Extract the [X, Y] coordinate from the center of the cell holding the provided text.  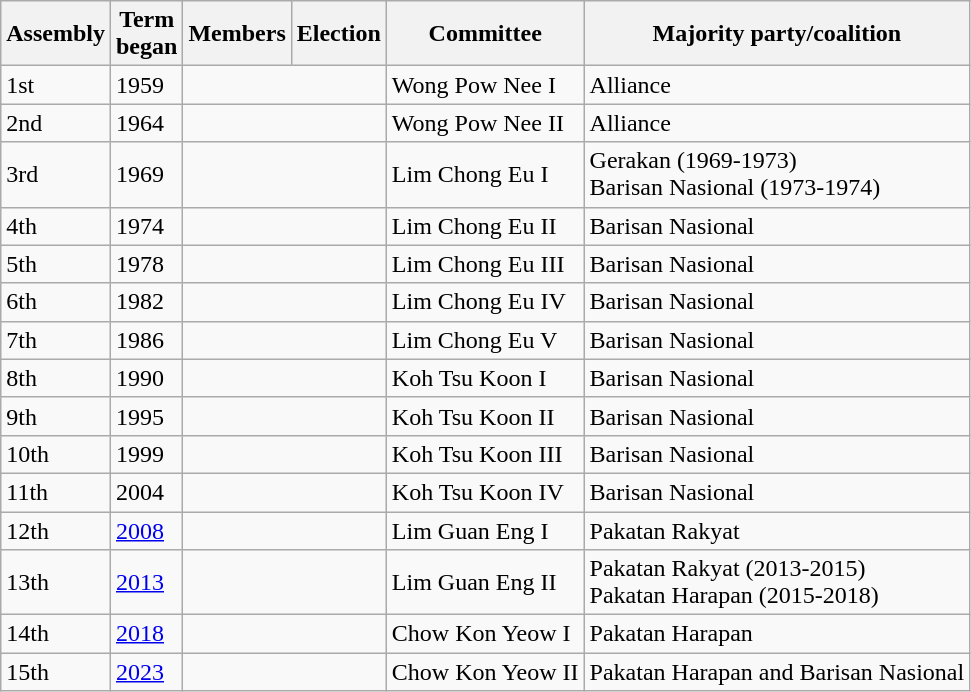
Pakatan Harapan [777, 634]
12th [56, 531]
2008 [146, 531]
11th [56, 492]
1995 [146, 416]
2018 [146, 634]
Majority party/coalition [777, 34]
1964 [146, 123]
Lim Chong Eu IV [485, 302]
6th [56, 302]
Assembly [56, 34]
4th [56, 226]
15th [56, 672]
Lim Chong Eu I [485, 174]
1982 [146, 302]
Pakatan Rakyat (2013-2015)Pakatan Harapan (2015-2018) [777, 582]
Lim Chong Eu II [485, 226]
13th [56, 582]
1978 [146, 264]
Wong Pow Nee II [485, 123]
1990 [146, 378]
7th [56, 340]
Lim Chong Eu III [485, 264]
Koh Tsu Koon II [485, 416]
2004 [146, 492]
Lim Guan Eng II [485, 582]
Koh Tsu Koon IV [485, 492]
1959 [146, 85]
8th [56, 378]
Pakatan Harapan and Barisan Nasional [777, 672]
Lim Guan Eng I [485, 531]
Termbegan [146, 34]
2023 [146, 672]
10th [56, 454]
1st [56, 85]
Chow Kon Yeow II [485, 672]
Wong Pow Nee I [485, 85]
Chow Kon Yeow I [485, 634]
14th [56, 634]
1969 [146, 174]
Koh Tsu Koon I [485, 378]
2nd [56, 123]
1974 [146, 226]
Koh Tsu Koon III [485, 454]
Lim Chong Eu V [485, 340]
1986 [146, 340]
Committee [485, 34]
5th [56, 264]
Members [237, 34]
Gerakan (1969-1973)Barisan Nasional (1973-1974) [777, 174]
2013 [146, 582]
9th [56, 416]
Election [338, 34]
3rd [56, 174]
Pakatan Rakyat [777, 531]
1999 [146, 454]
